Locate the cell with the specified text and output its [x, y] center coordinate. 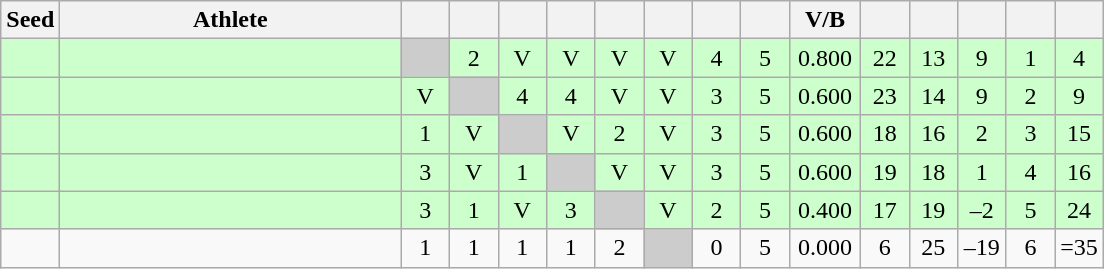
–2 [982, 210]
Athlete [230, 20]
Seed [30, 20]
24 [1080, 210]
17 [884, 210]
23 [884, 96]
14 [934, 96]
–19 [982, 248]
=35 [1080, 248]
13 [934, 58]
0 [716, 248]
0.000 [824, 248]
15 [1080, 134]
0.800 [824, 58]
22 [884, 58]
25 [934, 248]
0.400 [824, 210]
V/B [824, 20]
